Search for the cell housing the specified text and yield its (X, Y) center coordinate. 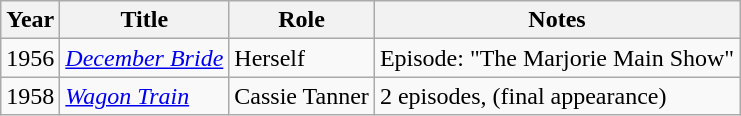
Cassie Tanner (302, 96)
December Bride (144, 58)
Title (144, 20)
1958 (30, 96)
2 episodes, (final appearance) (556, 96)
Role (302, 20)
Wagon Train (144, 96)
Notes (556, 20)
Year (30, 20)
Herself (302, 58)
Episode: "The Marjorie Main Show" (556, 58)
1956 (30, 58)
